Extract the (X, Y) coordinate from the center of the cell holding the provided text.  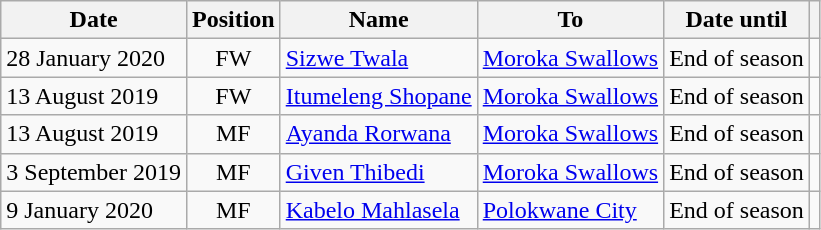
Sizwe Twala (378, 58)
Given Thibedi (378, 172)
Kabelo Mahlasela (378, 210)
Name (378, 20)
Ayanda Rorwana (378, 134)
Date (94, 20)
Itumeleng Shopane (378, 96)
Date until (737, 20)
3 September 2019 (94, 172)
Position (233, 20)
Polokwane City (570, 210)
To (570, 20)
9 January 2020 (94, 210)
28 January 2020 (94, 58)
